Find where the given text appears and provide that cell's center as (x, y) coordinate. 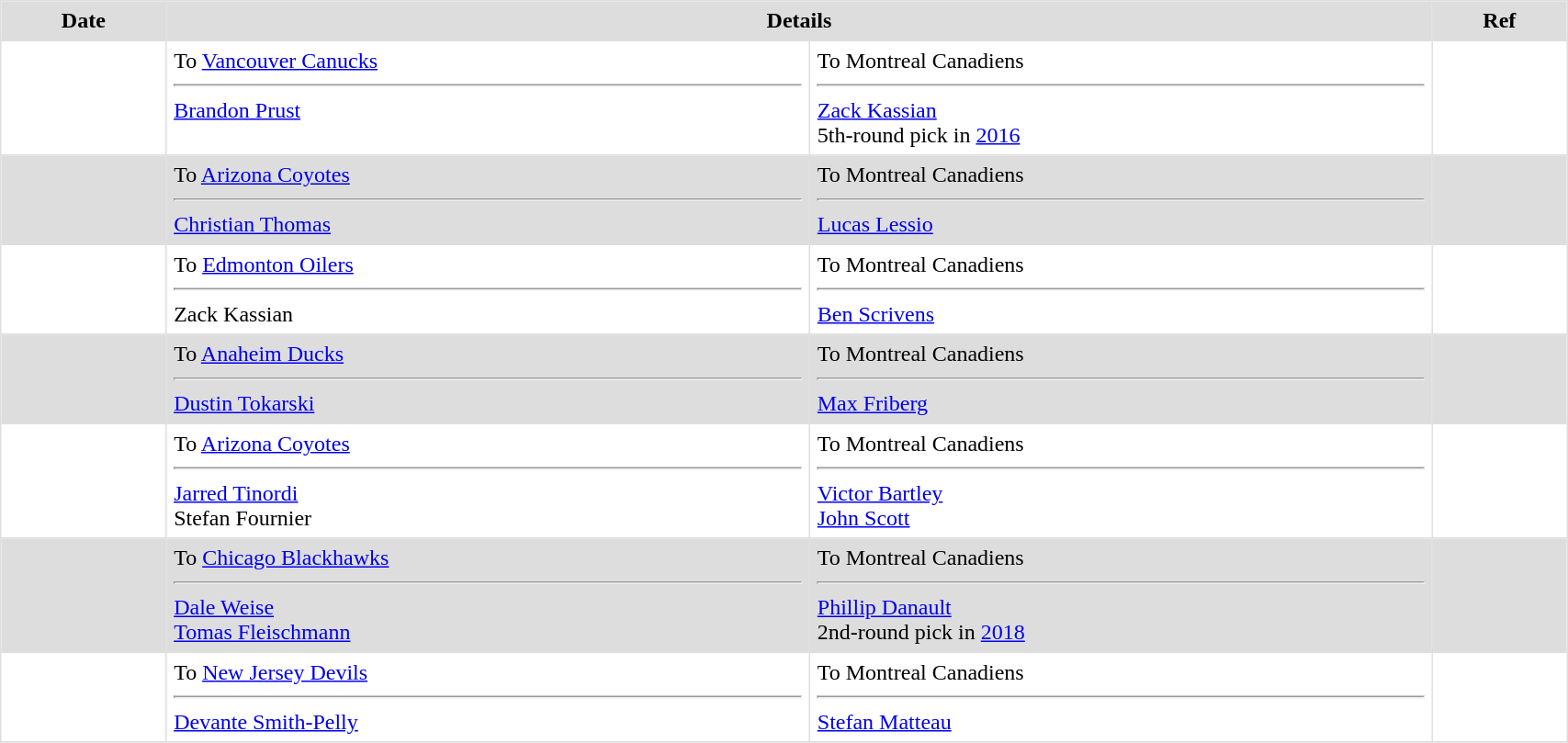
To New Jersey DevilsDevante Smith-Pelly (489, 697)
To Montreal CanadiensMax Friberg (1121, 379)
To Edmonton OilersZack Kassian (489, 289)
To Montreal CanadiensBen Scrivens (1121, 289)
To Arizona CoyotesJarred TinordiStefan Fournier (489, 480)
To Chicago BlackhawksDale WeiseTomas Fleischmann (489, 595)
To Arizona CoyotesChristian Thomas (489, 200)
Ref (1499, 21)
To Vancouver CanucksBrandon Prust (489, 97)
To Montreal CanadiensZack Kassian5th-round pick in 2016 (1121, 97)
Date (84, 21)
To Montreal CanadiensVictor BartleyJohn Scott (1121, 480)
To Montreal CanadiensStefan Matteau (1121, 697)
To Montreal CanadiensPhillip Danault2nd-round pick in 2018 (1121, 595)
To Montreal CanadiensLucas Lessio (1121, 200)
Details (799, 21)
To Anaheim DucksDustin Tokarski (489, 379)
